Pinpoint the cell where the given text exists, returning its [x, y] midpoint coordinate. 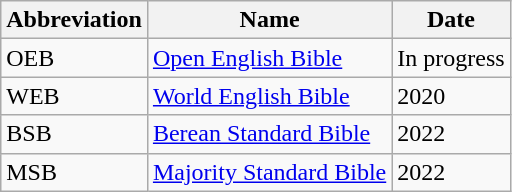
WEB [74, 96]
World English Bible [269, 96]
In progress [451, 58]
Majority Standard Bible [269, 172]
MSB [74, 172]
Name [269, 20]
Open English Bible [269, 58]
OEB [74, 58]
Berean Standard Bible [269, 134]
2020 [451, 96]
BSB [74, 134]
Date [451, 20]
Abbreviation [74, 20]
